Capture the cell that displays the provided text and extract its (X, Y) central coordinate. 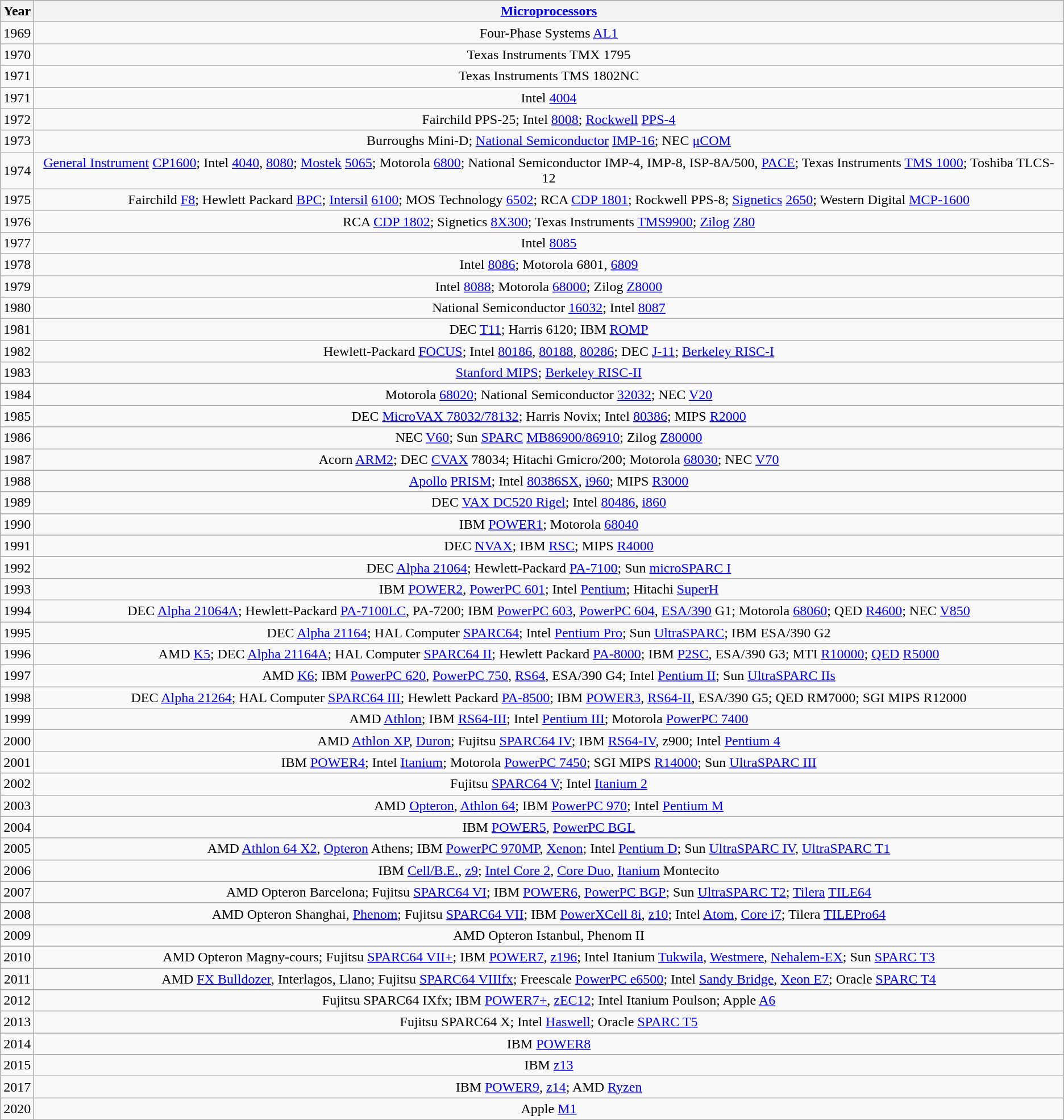
2004 (17, 827)
AMD Opteron Barcelona; Fujitsu SPARC64 VI; IBM POWER6, PowerPC BGP; Sun UltraSPARC T2; Tilera TILE64 (549, 892)
Fairchild PPS-25; Intel 8008; Rockwell PPS-4 (549, 119)
1981 (17, 330)
1994 (17, 611)
AMD Opteron Magny-cours; Fujitsu SPARC64 VII+; IBM POWER7, z196; Intel Itanium Tukwila, Westmere, Nehalem-EX; Sun SPARC T3 (549, 957)
IBM POWER9, z14; AMD Ryzen (549, 1087)
AMD K5; DEC Alpha 21164A; HAL Computer SPARC64 II; Hewlett Packard PA-8000; IBM P2SC, ESA/390 G3; MTI R10000; QED R5000 (549, 654)
1976 (17, 221)
1999 (17, 719)
Hewlett-Packard FOCUS; Intel 80186, 80188, 80286; DEC J-11; Berkeley RISC-I (549, 351)
1982 (17, 351)
Fujitsu SPARC64 V; Intel Itanium 2 (549, 784)
2020 (17, 1109)
Apple M1 (549, 1109)
AMD K6; IBM PowerPC 620, PowerPC 750, RS64, ESA/390 G4; Intel Pentium II; Sun UltraSPARC IIs (549, 676)
Four-Phase Systems AL1 (549, 33)
1997 (17, 676)
1991 (17, 546)
IBM Cell/B.E., z9; Intel Core 2, Core Duo, Itanium Montecito (549, 870)
AMD Opteron Shanghai, Phenom; Fujitsu SPARC64 VII; IBM PowerXCell 8i, z10; Intel Atom, Core i7; Tilera TILEPro64 (549, 914)
2012 (17, 1001)
2011 (17, 978)
1969 (17, 33)
Burroughs Mini-D; National Semiconductor IMP-16; NEC μCOM (549, 141)
Acorn ARM2; DEC CVAX 78034; Hitachi Gmicro/200; Motorola 68030; NEC V70 (549, 459)
RCA CDP 1802; Signetics 8X300; Texas Instruments TMS9900; Zilog Z80 (549, 221)
Motorola 68020; National Semiconductor 32032; NEC V20 (549, 395)
1985 (17, 416)
1996 (17, 654)
Apollo PRISM; Intel 80386SX, i960; MIPS R3000 (549, 481)
1988 (17, 481)
DEC Alpha 21064A; Hewlett-Packard PA-7100LC, PA-7200; IBM PowerPC 603, PowerPC 604, ESA/390 G1; Motorola 68060; QED R4600; NEC V850 (549, 611)
Year (17, 11)
DEC MicroVAX 78032/78132; Harris Novix; Intel 80386; MIPS R2000 (549, 416)
DEC Alpha 21064; Hewlett-Packard PA-7100; Sun microSPARC I (549, 567)
DEC Alpha 21264; HAL Computer SPARC64 III; Hewlett Packard PA-8500; IBM POWER3, RS64-II, ESA/390 G5; QED RM7000; SGI MIPS R12000 (549, 698)
AMD Opteron Istanbul, Phenom II (549, 935)
2007 (17, 892)
1992 (17, 567)
Intel 4004 (549, 98)
IBM POWER5, PowerPC BGL (549, 827)
Texas Instruments TMX 1795 (549, 55)
National Semiconductor 16032; Intel 8087 (549, 308)
1978 (17, 264)
2013 (17, 1022)
1974 (17, 171)
Intel 8086; Motorola 6801, 6809 (549, 264)
IBM POWER2, PowerPC 601; Intel Pentium; Hitachi SuperH (549, 589)
DEC Alpha 21164; HAL Computer SPARC64; Intel Pentium Pro; Sun UltraSPARC; IBM ESA/390 G2 (549, 633)
Fujitsu SPARC64 X; Intel Haswell; Oracle SPARC T5 (549, 1022)
1979 (17, 286)
Microprocessors (549, 11)
Intel 8085 (549, 243)
2003 (17, 806)
AMD Athlon; IBM RS64-III; Intel Pentium III; Motorola PowerPC 7400 (549, 719)
1989 (17, 503)
1972 (17, 119)
2002 (17, 784)
1984 (17, 395)
2010 (17, 957)
IBM z13 (549, 1065)
1993 (17, 589)
1975 (17, 200)
1983 (17, 373)
1977 (17, 243)
Intel 8088; Motorola 68000; Zilog Z8000 (549, 286)
2015 (17, 1065)
2001 (17, 762)
Texas Instruments TMS 1802NC (549, 76)
Fairchild F8; Hewlett Packard BPC; Intersil 6100; MOS Technology 6502; RCA CDP 1801; Rockwell PPS-8; Signetics 2650; Western Digital MCP-1600 (549, 200)
2006 (17, 870)
Fujitsu SPARC64 IXfx; IBM POWER7+, zEC12; Intel Itanium Poulson; Apple A6 (549, 1001)
AMD Athlon XP, Duron; Fujitsu SPARC64 IV; IBM RS64-IV, z900; Intel Pentium 4 (549, 741)
IBM POWER8 (549, 1044)
1973 (17, 141)
AMD Opteron, Athlon 64; IBM PowerPC 970; Intel Pentium M (549, 806)
DEC VAX DC520 Rigel; Intel 80486, i860 (549, 503)
2014 (17, 1044)
IBM POWER1; Motorola 68040 (549, 524)
1995 (17, 633)
AMD FX Bulldozer, Interlagos, Llano; Fujitsu SPARC64 VIIIfx; Freescale PowerPC e6500; Intel Sandy Bridge, Xeon E7; Oracle SPARC T4 (549, 978)
Stanford MIPS; Berkeley RISC-II (549, 373)
NEC V60; Sun SPARC MB86900/86910; Zilog Z80000 (549, 438)
DEC NVAX; IBM RSC; MIPS R4000 (549, 546)
1980 (17, 308)
1970 (17, 55)
1998 (17, 698)
2000 (17, 741)
IBM POWER4; Intel Itanium; Motorola PowerPC 7450; SGI MIPS R14000; Sun UltraSPARC III (549, 762)
2009 (17, 935)
AMD Athlon 64 X2, Opteron Athens; IBM PowerPC 970MP, Xenon; Intel Pentium D; Sun UltraSPARC IV, UltraSPARC T1 (549, 849)
DEC T11; Harris 6120; IBM ROMP (549, 330)
2008 (17, 914)
1990 (17, 524)
1987 (17, 459)
1986 (17, 438)
2005 (17, 849)
2017 (17, 1087)
